From the cell containing the given text, extract its center point as [X, Y] coordinate. 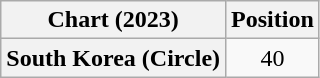
South Korea (Circle) [114, 58]
Chart (2023) [114, 20]
Position [273, 20]
40 [273, 58]
